Locate the cell with the specified text and output its [x, y] center coordinate. 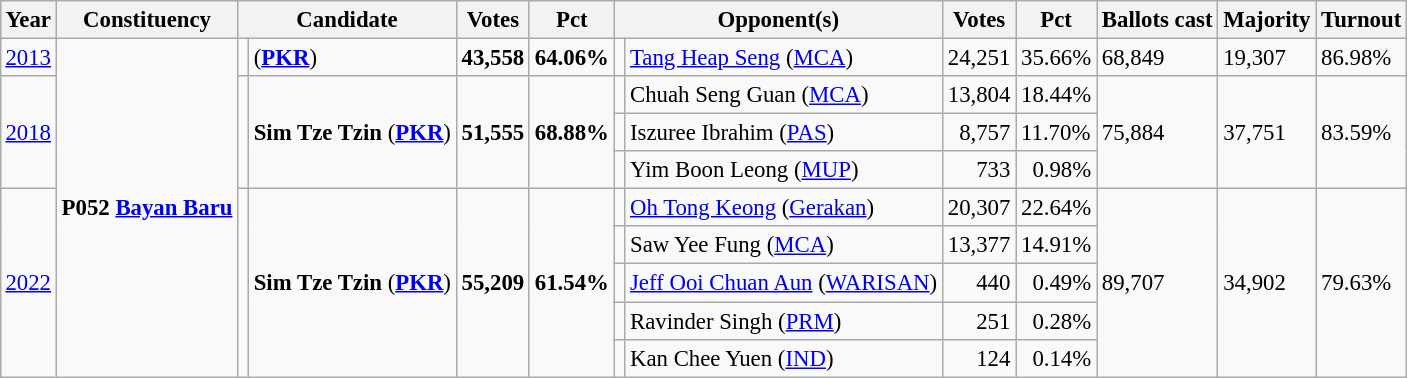
440 [978, 283]
0.49% [1056, 283]
2018 [28, 132]
Constituency [147, 20]
22.64% [1056, 208]
Iszuree Ibrahim (PAS) [784, 133]
Chuah Seng Guan (MCA) [784, 95]
13,804 [978, 95]
0.14% [1056, 358]
Year [28, 20]
24,251 [978, 57]
55,209 [492, 283]
8,757 [978, 133]
13,377 [978, 245]
Majority [1267, 20]
251 [978, 321]
79.63% [1362, 283]
37,751 [1267, 132]
18.44% [1056, 95]
0.98% [1056, 170]
0.28% [1056, 321]
Turnout [1362, 20]
19,307 [1267, 57]
733 [978, 170]
Saw Yee Fung (MCA) [784, 245]
Tang Heap Seng (MCA) [784, 57]
43,558 [492, 57]
Ravinder Singh (PRM) [784, 321]
P052 Bayan Baru [147, 207]
11.70% [1056, 133]
Opponent(s) [778, 20]
20,307 [978, 208]
Oh Tong Keong (Gerakan) [784, 208]
124 [978, 358]
Candidate [347, 20]
Jeff Ooi Chuan Aun (WARISAN) [784, 283]
Yim Boon Leong (MUP) [784, 170]
61.54% [572, 283]
75,884 [1158, 132]
83.59% [1362, 132]
2022 [28, 283]
14.91% [1056, 245]
68,849 [1158, 57]
(PKR) [352, 57]
34,902 [1267, 283]
Kan Chee Yuen (IND) [784, 358]
Ballots cast [1158, 20]
64.06% [572, 57]
35.66% [1056, 57]
68.88% [572, 132]
86.98% [1362, 57]
51,555 [492, 132]
2013 [28, 57]
89,707 [1158, 283]
